From the cell containing the given text, extract its center point as (X, Y) coordinate. 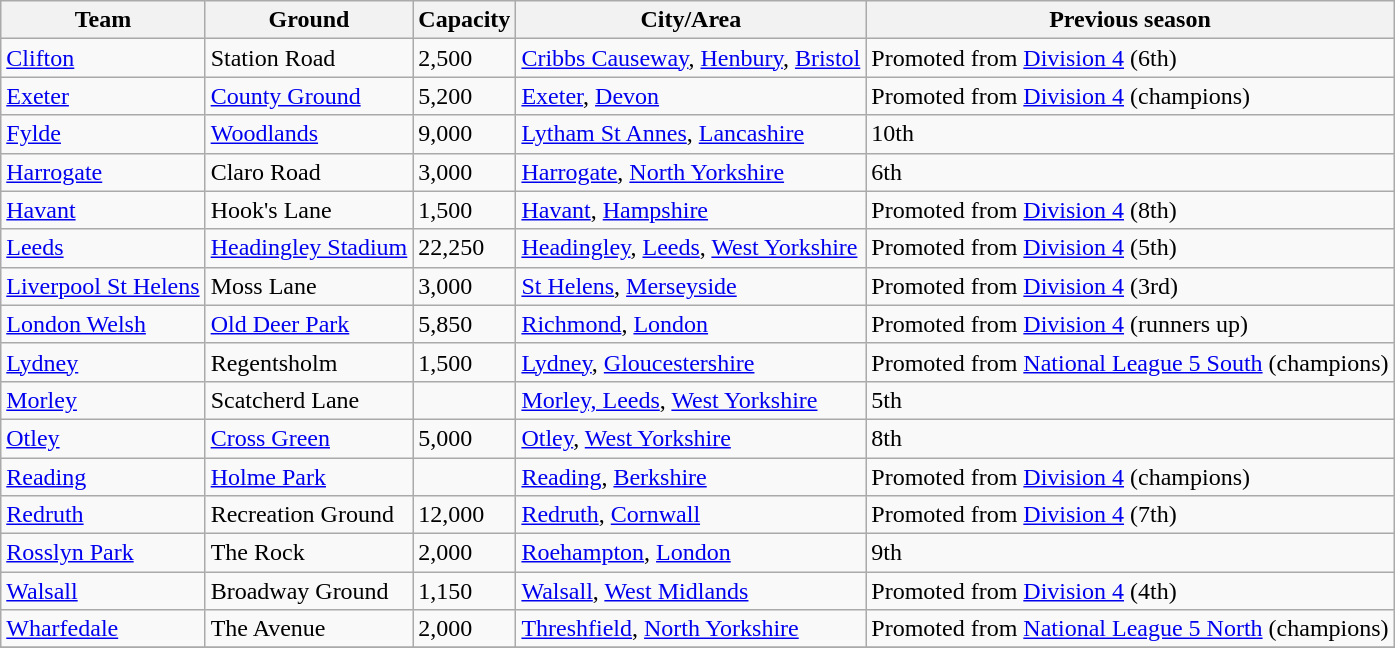
Morley, Leeds, West Yorkshire (691, 400)
Wharfedale (103, 629)
Havant, Hampshire (691, 210)
Harrogate (103, 172)
9,000 (464, 134)
London Welsh (103, 324)
Reading, Berkshire (691, 477)
Cribbs Causeway, Henbury, Bristol (691, 58)
Liverpool St Helens (103, 286)
Claro Road (309, 172)
Promoted from Division 4 (6th) (1130, 58)
1,150 (464, 591)
Headingley Stadium (309, 248)
5th (1130, 400)
Broadway Ground (309, 591)
Walsall, West Midlands (691, 591)
Previous season (1130, 20)
Leeds (103, 248)
Morley (103, 400)
Holme Park (309, 477)
Promoted from Division 4 (5th) (1130, 248)
Exeter, Devon (691, 96)
Old Deer Park (309, 324)
Walsall (103, 591)
Lytham St Annes, Lancashire (691, 134)
Richmond, London (691, 324)
Moss Lane (309, 286)
Fylde (103, 134)
8th (1130, 438)
5,000 (464, 438)
9th (1130, 553)
Harrogate, North Yorkshire (691, 172)
Scatcherd Lane (309, 400)
Promoted from Division 4 (runners up) (1130, 324)
The Avenue (309, 629)
Lydney (103, 362)
Promoted from National League 5 North (champions) (1130, 629)
6th (1130, 172)
Lydney, Gloucestershire (691, 362)
Station Road (309, 58)
Promoted from Division 4 (8th) (1130, 210)
2,500 (464, 58)
Roehampton, London (691, 553)
Otley (103, 438)
Promoted from Division 4 (7th) (1130, 515)
Exeter (103, 96)
Team (103, 20)
Promoted from National League 5 South (champions) (1130, 362)
Headingley, Leeds, West Yorkshire (691, 248)
10th (1130, 134)
12,000 (464, 515)
Cross Green (309, 438)
5,200 (464, 96)
Rosslyn Park (103, 553)
Ground (309, 20)
Redruth, Cornwall (691, 515)
Otley, West Yorkshire (691, 438)
Reading (103, 477)
Threshfield, North Yorkshire (691, 629)
County Ground (309, 96)
Capacity (464, 20)
22,250 (464, 248)
Hook's Lane (309, 210)
Clifton (103, 58)
The Rock (309, 553)
St Helens, Merseyside (691, 286)
Promoted from Division 4 (4th) (1130, 591)
Recreation Ground (309, 515)
Regentsholm (309, 362)
Woodlands (309, 134)
Promoted from Division 4 (3rd) (1130, 286)
City/Area (691, 20)
Redruth (103, 515)
5,850 (464, 324)
Havant (103, 210)
